Find where the given text appears and provide that cell's center as [X, Y] coordinate. 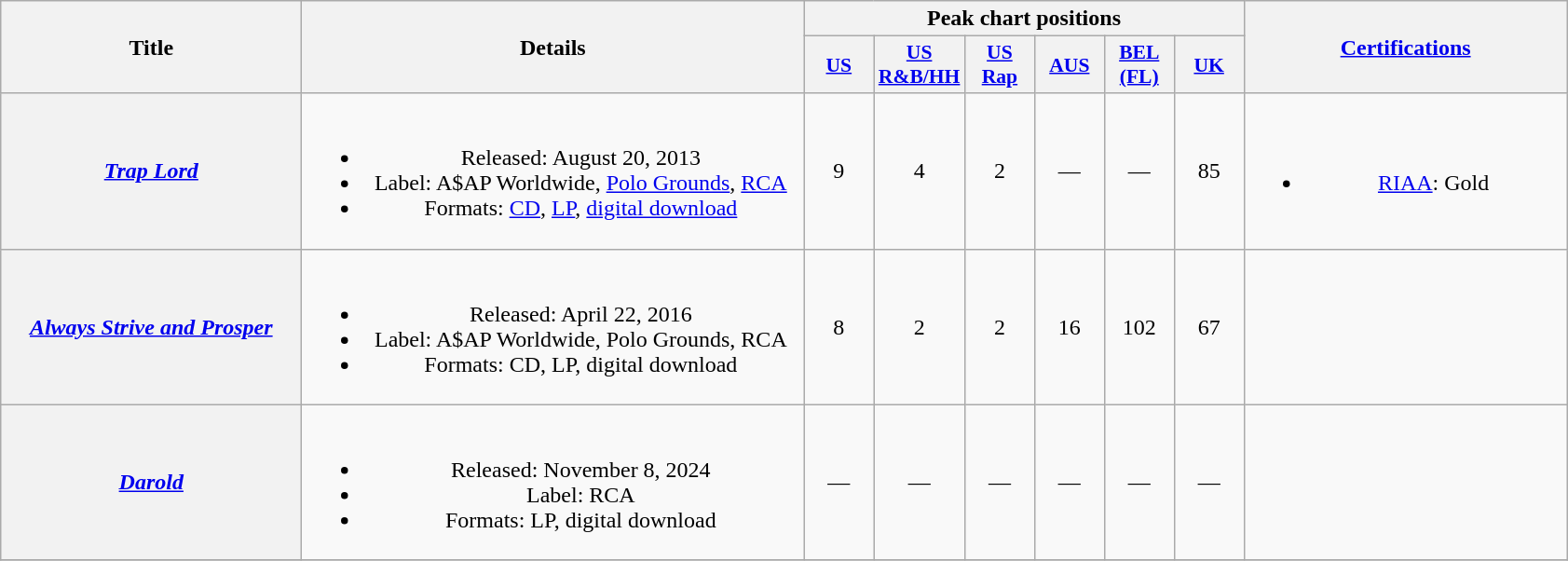
Released: April 22, 2016Label: A$AP Worldwide, Polo Grounds, RCAFormats: CD, LP, digital download [553, 326]
Peak chart positions [1024, 19]
4 [920, 171]
US [839, 65]
85 [1209, 171]
Title [151, 47]
9 [839, 171]
Details [553, 47]
AUS [1070, 65]
US R&B/HH [920, 65]
67 [1209, 326]
16 [1070, 326]
Released: November 8, 2024Label: RCAFormats: LP, digital download [553, 483]
RIAA: Gold [1405, 171]
Darold [151, 483]
Released: August 20, 2013Label: A$AP Worldwide, Polo Grounds, RCAFormats: CD, LP, digital download [553, 171]
BEL(FL) [1139, 65]
Always Strive and Prosper [151, 326]
Trap Lord [151, 171]
USRap [999, 65]
UK [1209, 65]
102 [1139, 326]
Certifications [1405, 47]
8 [839, 326]
